Pinpoint the cell where the given text exists, returning its (x, y) midpoint coordinate. 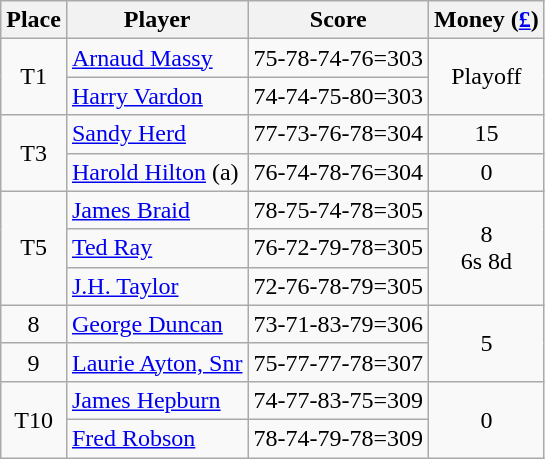
15 (487, 134)
77-73-76-78=304 (338, 134)
76-72-79-78=305 (338, 248)
78-74-79-78=309 (338, 438)
75-77-77-78=307 (338, 362)
Ted Ray (157, 248)
T1 (34, 77)
74-74-75-80=303 (338, 96)
Arnaud Massy (157, 58)
86s 8d (487, 248)
75-78-74-76=303 (338, 58)
Score (338, 20)
T10 (34, 419)
76-74-78-76=304 (338, 172)
T5 (34, 248)
Harry Vardon (157, 96)
Laurie Ayton, Snr (157, 362)
James Braid (157, 210)
Harold Hilton (a) (157, 172)
Sandy Herd (157, 134)
78-75-74-78=305 (338, 210)
5 (487, 343)
James Hepburn (157, 400)
Place (34, 20)
J.H. Taylor (157, 286)
Playoff (487, 77)
Fred Robson (157, 438)
74-77-83-75=309 (338, 400)
T3 (34, 153)
73-71-83-79=306 (338, 324)
9 (34, 362)
George Duncan (157, 324)
Player (157, 20)
Money (£) (487, 20)
72-76-78-79=305 (338, 286)
8 (34, 324)
